Provide the [x, y] coordinate of the cell's center where the given text is located.  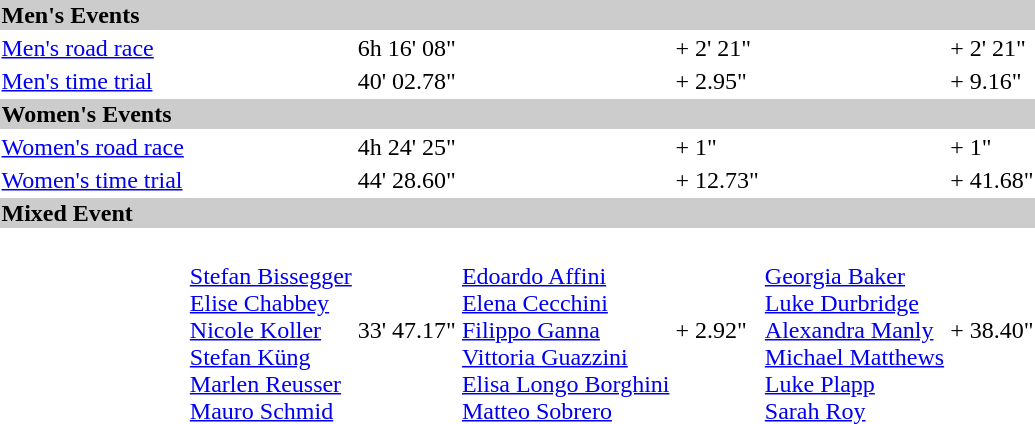
+ 9.16" [992, 81]
Women's road race [92, 147]
Women's time trial [92, 180]
Men's road race [92, 48]
44' 28.60" [406, 180]
Women's Events [518, 114]
+ 12.73" [717, 180]
Men's time trial [92, 81]
40' 02.78" [406, 81]
6h 16' 08" [406, 48]
Mixed Event [518, 213]
4h 24' 25" [406, 147]
+ 41.68" [992, 180]
Men's Events [518, 15]
+ 2.95" [717, 81]
